Determine the (X, Y) coordinate at the center of the cell enclosing the given text.  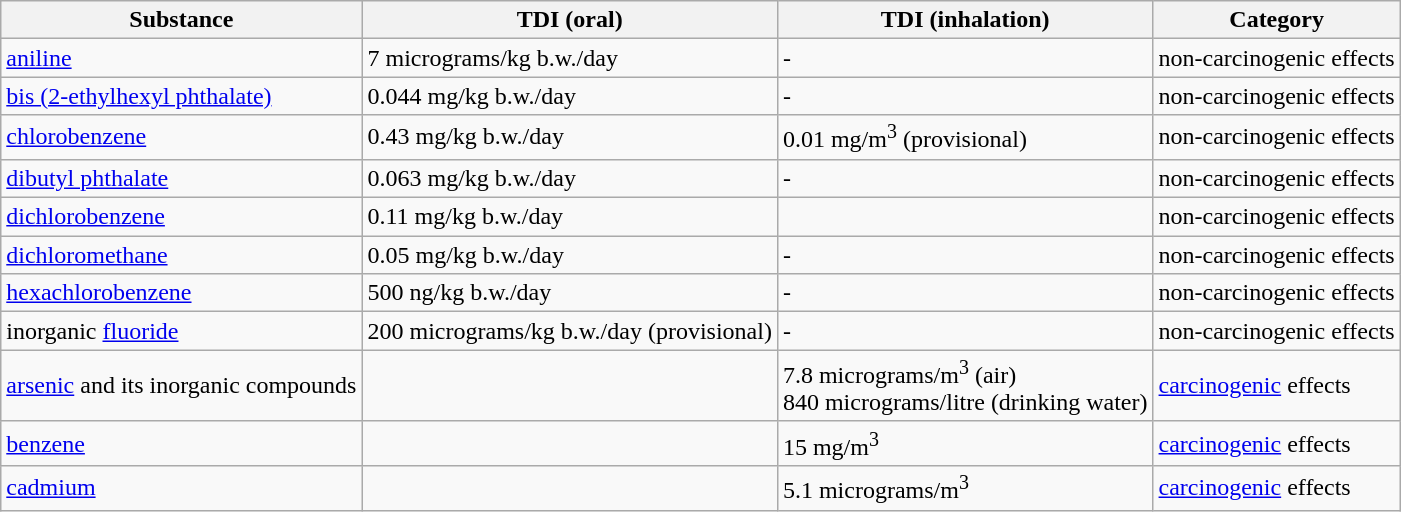
0.11 mg/kg b.w./day (570, 217)
inorganic fluoride (182, 331)
dichlorobenzene (182, 217)
Substance (182, 20)
0.05 mg/kg b.w./day (570, 255)
dibutyl phthalate (182, 178)
15 mg/m3 (965, 444)
chlorobenzene (182, 138)
dichloromethane (182, 255)
hexachlorobenzene (182, 293)
TDI (oral) (570, 20)
TDI (inhalation) (965, 20)
200 micrograms/kg b.w./day (provisional) (570, 331)
0.01 mg/m3 (provisional) (965, 138)
0.43 mg/kg b.w./day (570, 138)
500 ng/kg b.w./day (570, 293)
7 micrograms/kg b.w./day (570, 58)
bis (2-ethylhexyl phthalate) (182, 96)
Category (1276, 20)
benzene (182, 444)
cadmium (182, 488)
arsenic and its inorganic compounds (182, 386)
0.063 mg/kg b.w./day (570, 178)
7.8 micrograms/m3 (air)840 micrograms/litre (drinking water) (965, 386)
5.1 micrograms/m3 (965, 488)
0.044 mg/kg b.w./day (570, 96)
aniline (182, 58)
